Provide the (X, Y) coordinate of the cell's center where the given text is located.  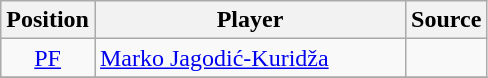
Marko Jagodić-Kuridža (250, 58)
Player (250, 20)
Position (48, 20)
PF (48, 58)
Source (446, 20)
